Return (X, Y) of the center of cell containing provided text 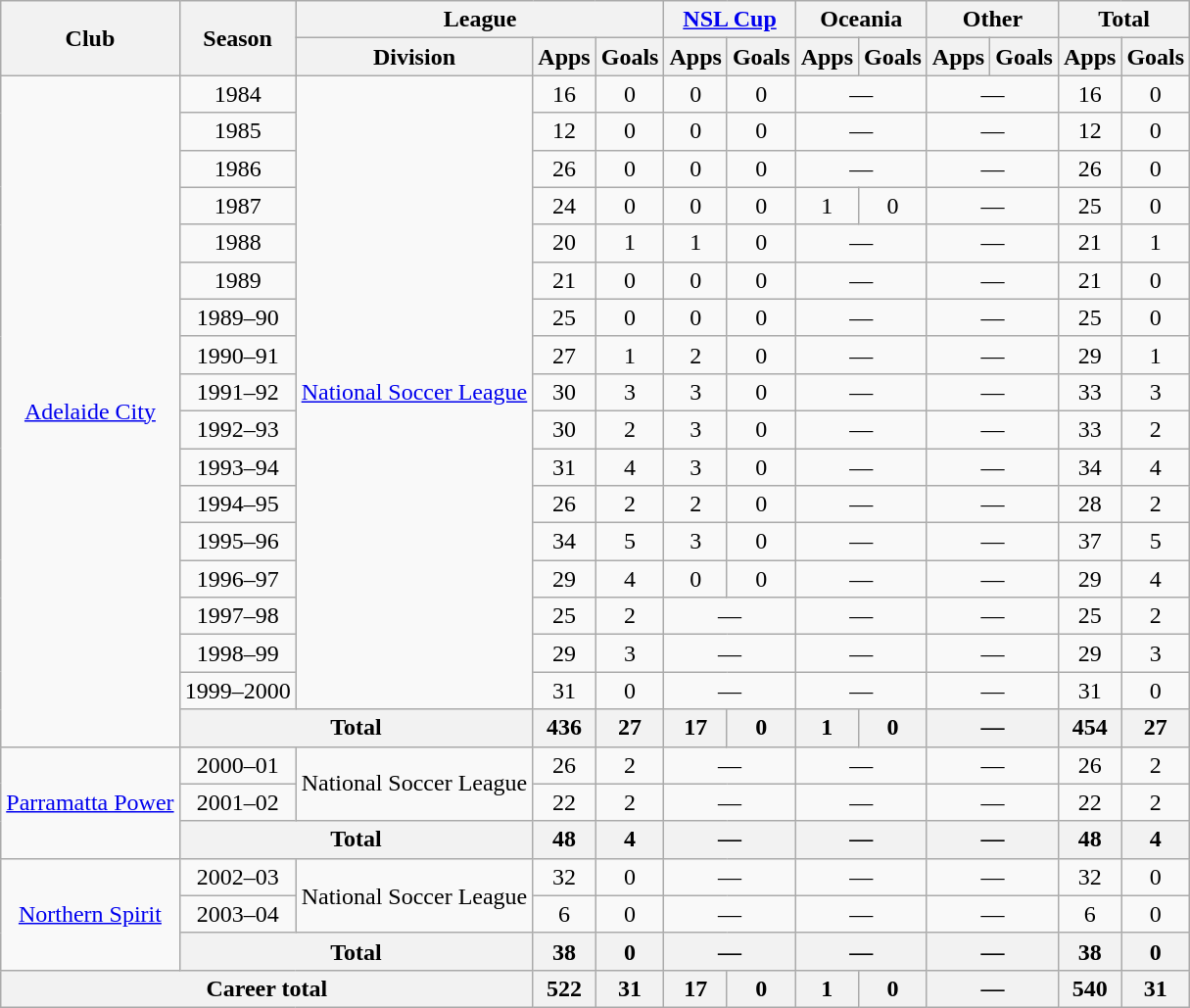
522 (564, 988)
2000–01 (237, 765)
1988 (237, 243)
1989 (237, 280)
436 (564, 728)
Career total (266, 988)
2002–03 (237, 877)
Oceania (861, 20)
1984 (237, 94)
28 (1089, 504)
Adelaide City (90, 411)
Division (414, 57)
20 (564, 243)
540 (1089, 988)
24 (564, 206)
37 (1089, 542)
1994–95 (237, 504)
2001–02 (237, 802)
1995–96 (237, 542)
Other (992, 20)
1991–92 (237, 392)
2003–04 (237, 914)
1992–93 (237, 429)
1993–94 (237, 467)
League (480, 20)
1985 (237, 131)
Season (237, 38)
1987 (237, 206)
1999–2000 (237, 691)
1996–97 (237, 579)
454 (1089, 728)
1997–98 (237, 616)
1998–99 (237, 653)
1989–90 (237, 317)
1990–91 (237, 355)
NSL Cup (730, 20)
1986 (237, 168)
Parramatta Power (90, 802)
Northern Spirit (90, 914)
Club (90, 38)
